Capture the cell that displays the provided text and extract its [X, Y] central coordinate. 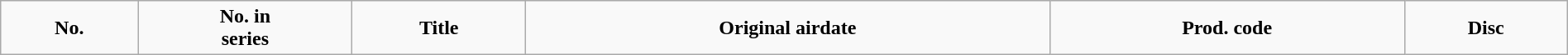
No. inseries [245, 28]
No. [69, 28]
Prod. code [1227, 28]
Title [439, 28]
Original airdate [787, 28]
Disc [1485, 28]
